Locate the cell with the specified text and output its [x, y] center coordinate. 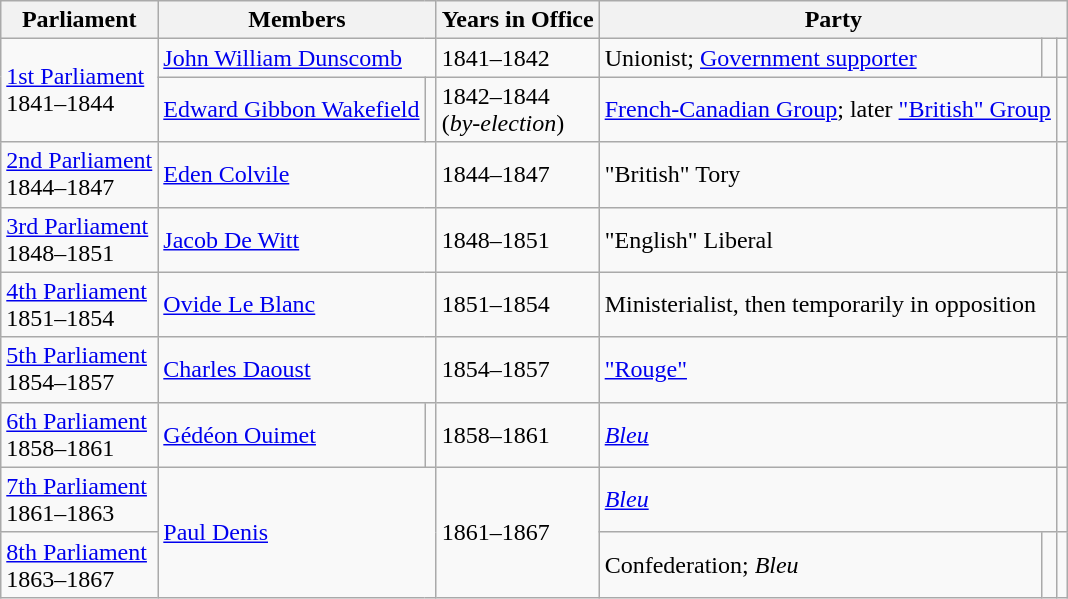
Jacob De Witt [297, 240]
8th Parliament 1863–1867 [80, 564]
1842–1844 (by-election) [518, 110]
7th Parliament 1861–1863 [80, 500]
Unionist; Government supporter [820, 58]
Paul Denis [297, 532]
1861–1867 [518, 532]
Members [297, 20]
"British" Tory [828, 174]
"English" Liberal [828, 240]
Eden Colvile [297, 174]
1854–1857 [518, 370]
1844–1847 [518, 174]
1848–1851 [518, 240]
1858–1861 [518, 434]
John William Dunscomb [297, 58]
"Rouge" [828, 370]
Ovide Le Blanc [297, 304]
Parliament [80, 20]
4th Parliament 1851–1854 [80, 304]
1851–1854 [518, 304]
2nd Parliament 1844–1847 [80, 174]
Gédéon Ouimet [292, 434]
Party [833, 20]
Confederation; Bleu [820, 564]
1st Parliament1841–1844 [80, 90]
5th Parliament 1854–1857 [80, 370]
3rd Parliament 1848–1851 [80, 240]
6th Parliament 1858–1861 [80, 434]
Ministerialist, then temporarily in opposition [828, 304]
Charles Daoust [297, 370]
Years in Office [518, 20]
Edward Gibbon Wakefield [292, 110]
French-Canadian Group; later "British" Group [828, 110]
1841–1842 [518, 58]
